Provide the [x, y] coordinate of the cell's center where the given text is located.  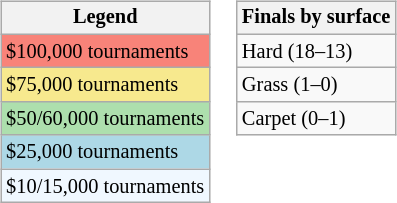
$100,000 tournaments [105, 51]
Legend [105, 18]
$25,000 tournaments [105, 152]
$10/15,000 tournaments [105, 186]
$75,000 tournaments [105, 85]
Carpet (0–1) [316, 119]
Hard (18–13) [316, 51]
Finals by surface [316, 18]
$50/60,000 tournaments [105, 119]
Grass (1–0) [316, 85]
